Extract the [x, y] coordinate from the center of the cell holding the provided text.  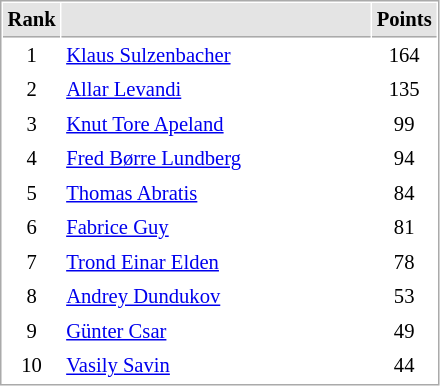
6 [32, 228]
3 [32, 124]
Knut Tore Apeland [216, 124]
84 [404, 194]
Fred Børre Lundberg [216, 158]
7 [32, 262]
8 [32, 296]
2 [32, 90]
Allar Levandi [216, 90]
164 [404, 56]
1 [32, 56]
49 [404, 332]
Rank [32, 20]
4 [32, 158]
Fabrice Guy [216, 228]
5 [32, 194]
78 [404, 262]
10 [32, 366]
Klaus Sulzenbacher [216, 56]
Günter Csar [216, 332]
94 [404, 158]
Vasily Savin [216, 366]
9 [32, 332]
81 [404, 228]
Points [404, 20]
Andrey Dundukov [216, 296]
Trond Einar Elden [216, 262]
Thomas Abratis [216, 194]
53 [404, 296]
135 [404, 90]
99 [404, 124]
44 [404, 366]
